Pinpoint the cell where the given text exists, returning its (X, Y) midpoint coordinate. 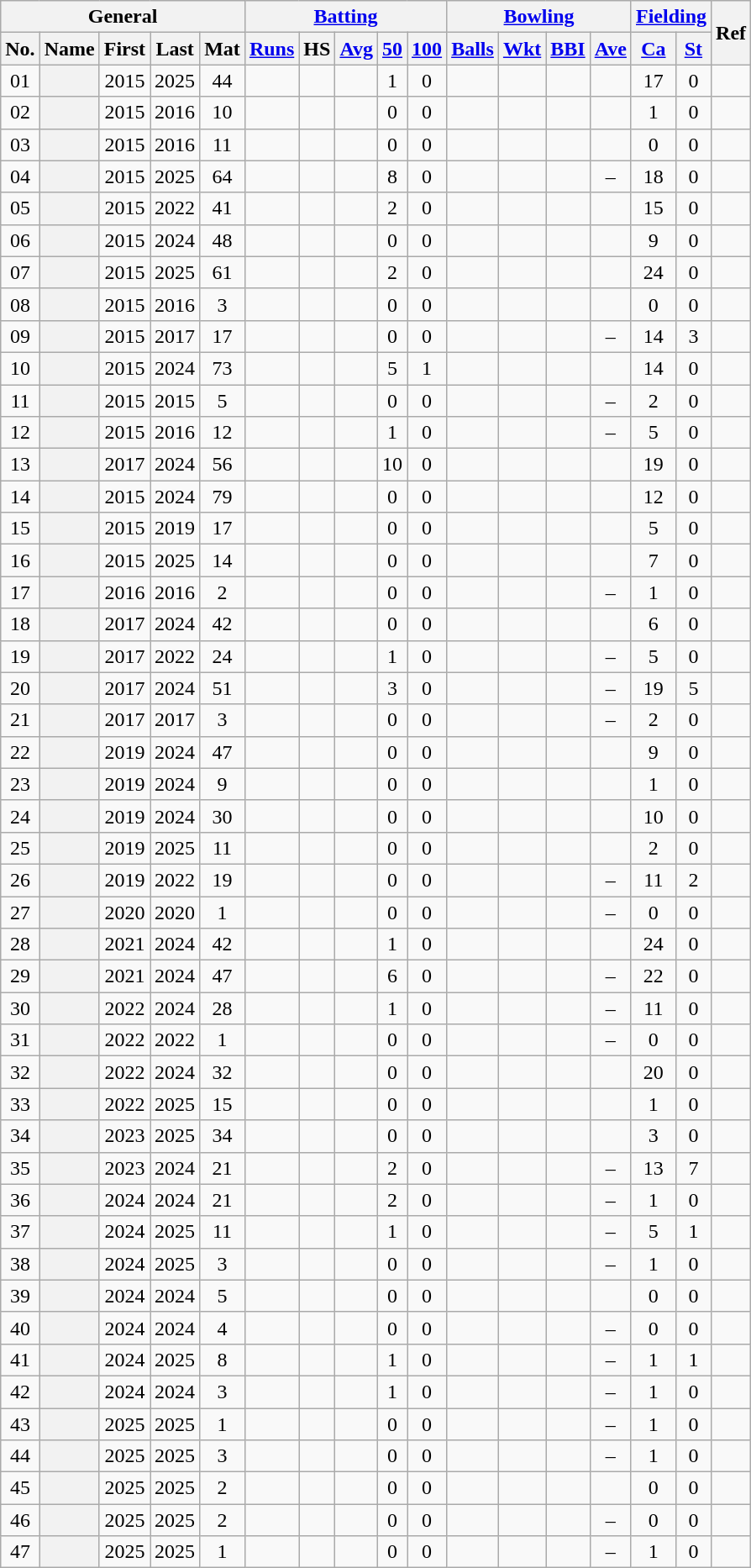
45 (20, 1488)
43 (20, 1424)
33 (20, 1104)
08 (20, 304)
Ref (731, 33)
23 (20, 784)
HS (318, 49)
Ave (610, 49)
07 (20, 272)
Ca (654, 49)
06 (20, 240)
61 (223, 272)
64 (223, 176)
25 (20, 848)
First (124, 49)
01 (20, 81)
73 (223, 368)
General (123, 17)
79 (223, 497)
16 (20, 560)
02 (20, 113)
50 (391, 49)
03 (20, 145)
Avg (356, 49)
31 (20, 1040)
Balls (473, 49)
Wkt (522, 49)
40 (20, 1328)
39 (20, 1296)
38 (20, 1264)
Runs (271, 49)
Batting (345, 17)
48 (223, 240)
Fielding (670, 17)
BBI (568, 49)
Last (175, 49)
51 (223, 688)
Bowling (539, 17)
100 (427, 49)
Name (69, 49)
05 (20, 208)
56 (223, 465)
26 (20, 880)
04 (20, 176)
36 (20, 1200)
29 (20, 976)
37 (20, 1232)
Mat (223, 49)
09 (20, 336)
35 (20, 1168)
No. (20, 49)
4 (223, 1328)
27 (20, 912)
46 (20, 1520)
St (693, 49)
